For the text-containing cell, return its midpoint in [x, y] coordinate format. 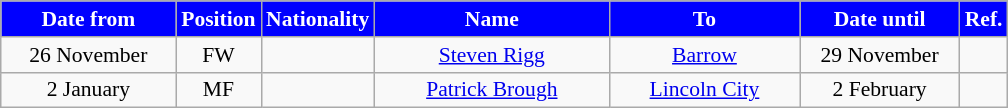
2 February [880, 90]
26 November [88, 55]
Barrow [704, 55]
MF [218, 90]
To [704, 19]
Steven Rigg [492, 55]
Patrick Brough [492, 90]
FW [218, 55]
Position [218, 19]
29 November [880, 55]
Ref. [984, 19]
Date from [88, 19]
2 January [88, 90]
Name [492, 19]
Nationality [318, 19]
Lincoln City [704, 90]
Date until [880, 19]
